Return the (x, y) coordinate for the center point of the cell that contains the specified text.  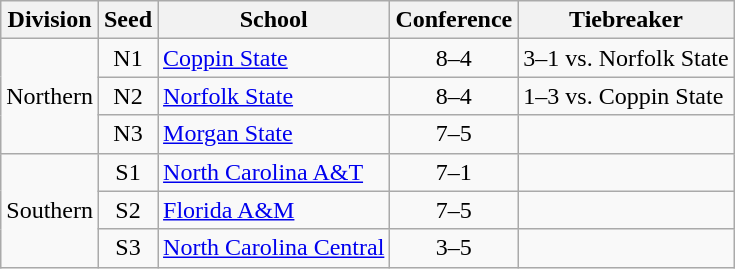
S3 (128, 248)
Morgan State (274, 134)
Florida A&M (274, 210)
North Carolina Central (274, 248)
N2 (128, 96)
N1 (128, 58)
N3 (128, 134)
Tiebreaker (626, 20)
School (274, 20)
Coppin State (274, 58)
Northern (50, 96)
S1 (128, 172)
Norfolk State (274, 96)
3–1 vs. Norfolk State (626, 58)
Southern (50, 210)
1–3 vs. Coppin State (626, 96)
Conference (454, 20)
S2 (128, 210)
North Carolina A&T (274, 172)
7–1 (454, 172)
3–5 (454, 248)
Seed (128, 20)
Division (50, 20)
